Identify which cell holds the provided text, then report its (X, Y) central coordinate. 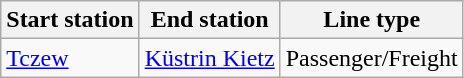
Passenger/Freight (372, 58)
Küstrin Kietz (210, 58)
Tczew (70, 58)
End station (210, 20)
Line type (372, 20)
Start station (70, 20)
